Extract the [x, y] coordinate from the center of the cell holding the provided text.  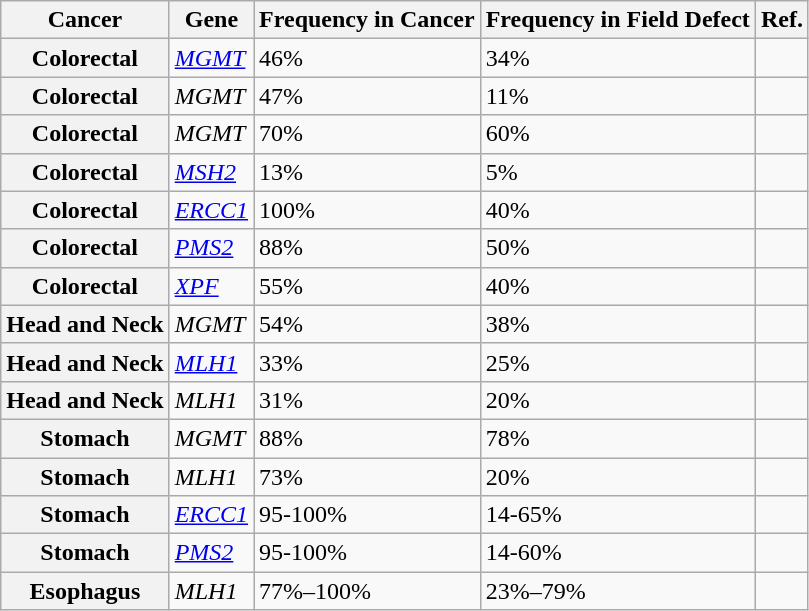
60% [618, 134]
46% [368, 58]
34% [618, 58]
33% [368, 362]
MSH2 [211, 172]
Cancer [85, 20]
25% [618, 362]
47% [368, 96]
13% [368, 172]
23%–79% [618, 591]
5% [618, 172]
14-65% [618, 515]
54% [368, 324]
Esophagus [85, 591]
XPF [211, 286]
Frequency in Cancer [368, 20]
11% [618, 96]
77%–100% [368, 591]
100% [368, 210]
14-60% [618, 553]
Gene [211, 20]
73% [368, 477]
31% [368, 400]
78% [618, 438]
Frequency in Field Defect [618, 20]
50% [618, 248]
70% [368, 134]
38% [618, 324]
Ref. [782, 20]
55% [368, 286]
